Locate the cell with the specified text and output its [X, Y] center coordinate. 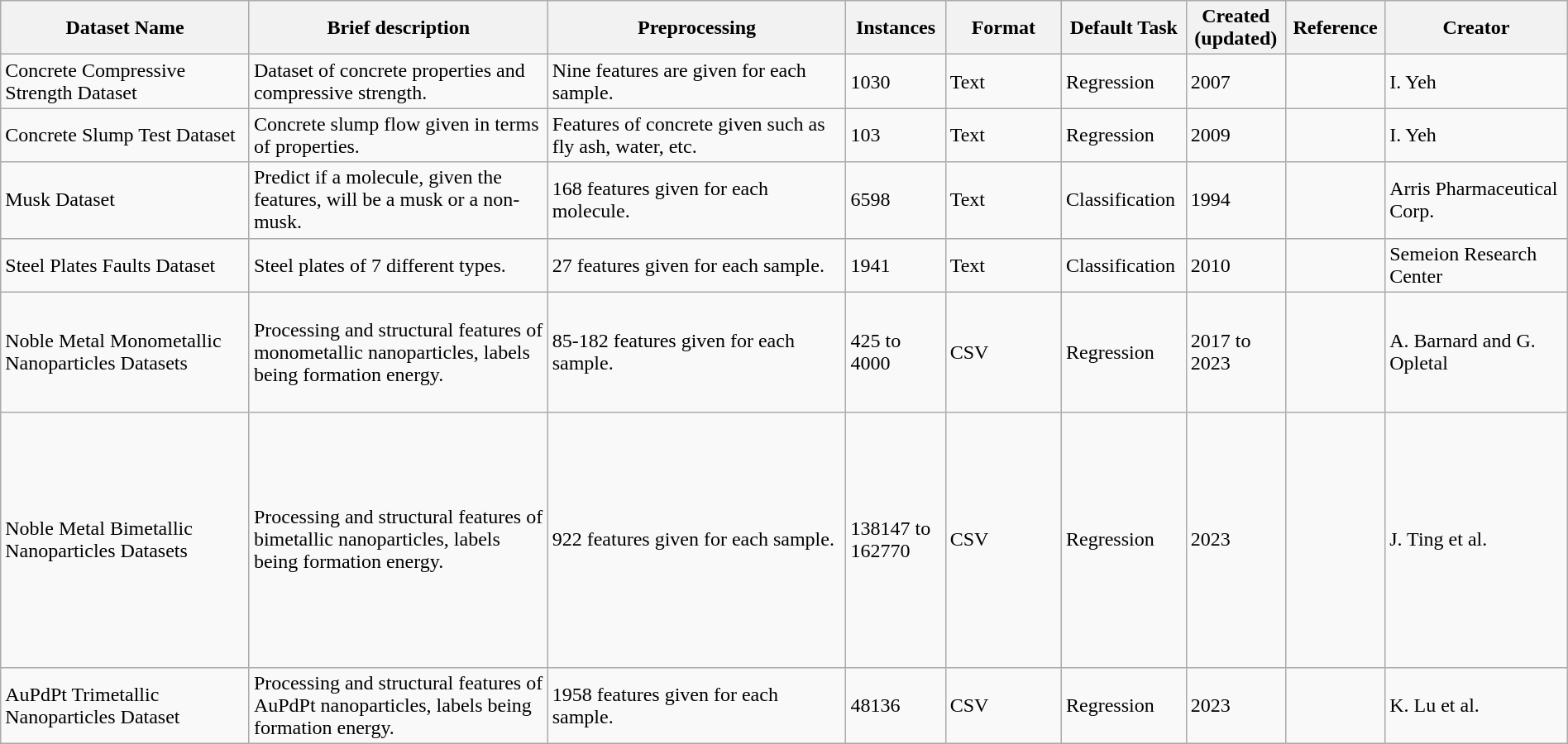
Concrete Compressive Strength Dataset [126, 81]
Format [1003, 28]
6598 [896, 200]
Reference [1335, 28]
AuPdPt Trimetallic Nanoparticles Dataset [126, 705]
Dataset Name [126, 28]
Creator [1477, 28]
922 features given for each sample. [696, 540]
Steel plates of 7 different types. [399, 265]
Noble Metal Monometallic Nanoparticles Datasets [126, 352]
Processing and structural features of monometallic nanoparticles, labels being formation energy. [399, 352]
Musk Dataset [126, 200]
48136 [896, 705]
103 [896, 136]
Processing and structural features of bimetallic nanoparticles, labels being formation energy. [399, 540]
2017 to 2023 [1236, 352]
27 features given for each sample. [696, 265]
A. Barnard and G. Opletal [1477, 352]
Preprocessing [696, 28]
2010 [1236, 265]
1994 [1236, 200]
2009 [1236, 136]
Default Task [1123, 28]
425 to 4000 [896, 352]
K. Lu et al. [1477, 705]
Concrete Slump Test Dataset [126, 136]
1958 features given for each sample. [696, 705]
Instances [896, 28]
Dataset of concrete properties and compressive strength. [399, 81]
85-182 features given for each sample. [696, 352]
1030 [896, 81]
Processing and structural features of AuPdPt nanoparticles, labels being formation energy. [399, 705]
Features of concrete given such as fly ash, water, etc. [696, 136]
Brief description [399, 28]
Predict if a molecule, given the features, will be a musk or a non-musk. [399, 200]
Steel Plates Faults Dataset [126, 265]
Created (updated) [1236, 28]
1941 [896, 265]
Semeion Research Center [1477, 265]
Concrete slump flow given in terms of properties. [399, 136]
Arris Pharmaceutical Corp. [1477, 200]
J. Ting et al. [1477, 540]
168 features given for each molecule. [696, 200]
2007 [1236, 81]
138147 to 162770 [896, 540]
Noble Metal Bimetallic Nanoparticles Datasets [126, 540]
Nine features are given for each sample. [696, 81]
